Extract the (x, y) coordinate from the center of the cell holding the provided text.  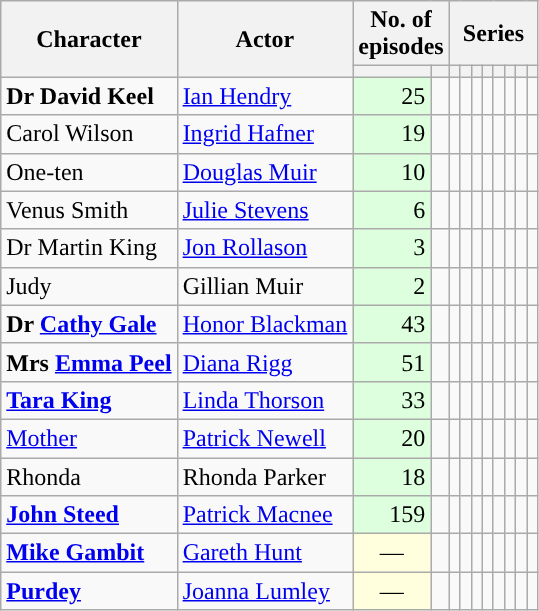
2 (392, 286)
25 (392, 96)
Gareth Hunt (265, 553)
3 (392, 248)
Dr Martin King (89, 248)
Joanna Lumley (265, 591)
Actor (265, 39)
Venus Smith (89, 210)
20 (392, 438)
Carol Wilson (89, 134)
19 (392, 134)
Douglas Muir (265, 172)
Rhonda (89, 477)
One-ten (89, 172)
Character (89, 39)
Judy (89, 286)
51 (392, 362)
Dr Cathy Gale (89, 324)
10 (392, 172)
Ingrid Hafner (265, 134)
Mike Gambit (89, 553)
Patrick Macnee (265, 515)
Mrs Emma Peel (89, 362)
Series (493, 34)
43 (392, 324)
Tara King (89, 400)
159 (392, 515)
Julie Stevens (265, 210)
Patrick Newell (265, 438)
Purdey (89, 591)
Ian Hendry (265, 96)
33 (392, 400)
No. ofepisodes (401, 34)
Dr David Keel (89, 96)
Rhonda Parker (265, 477)
John Steed (89, 515)
Jon Rollason (265, 248)
18 (392, 477)
Mother (89, 438)
Linda Thorson (265, 400)
6 (392, 210)
Honor Blackman (265, 324)
Diana Rigg (265, 362)
Gillian Muir (265, 286)
